For the text-containing cell, return its midpoint in [x, y] coordinate format. 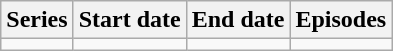
Start date [130, 20]
End date [238, 20]
Episodes [341, 20]
Series [37, 20]
